Extract the [X, Y] coordinate from the center of the cell holding the provided text.  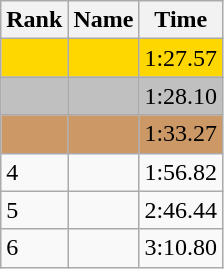
1:27.57 [181, 58]
1:28.10 [181, 96]
5 [34, 210]
1:56.82 [181, 172]
Rank [34, 20]
Name [104, 20]
4 [34, 172]
6 [34, 248]
3:10.80 [181, 248]
Time [181, 20]
2:46.44 [181, 210]
1:33.27 [181, 134]
